For the text-containing cell, return its midpoint in (x, y) coordinate format. 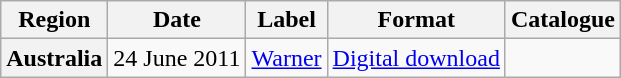
Label (286, 20)
Format (416, 20)
Catalogue (562, 20)
Warner (286, 58)
Australia (54, 58)
Date (177, 20)
Region (54, 20)
Digital download (416, 58)
24 June 2011 (177, 58)
